For the text-containing cell, return its midpoint in (x, y) coordinate format. 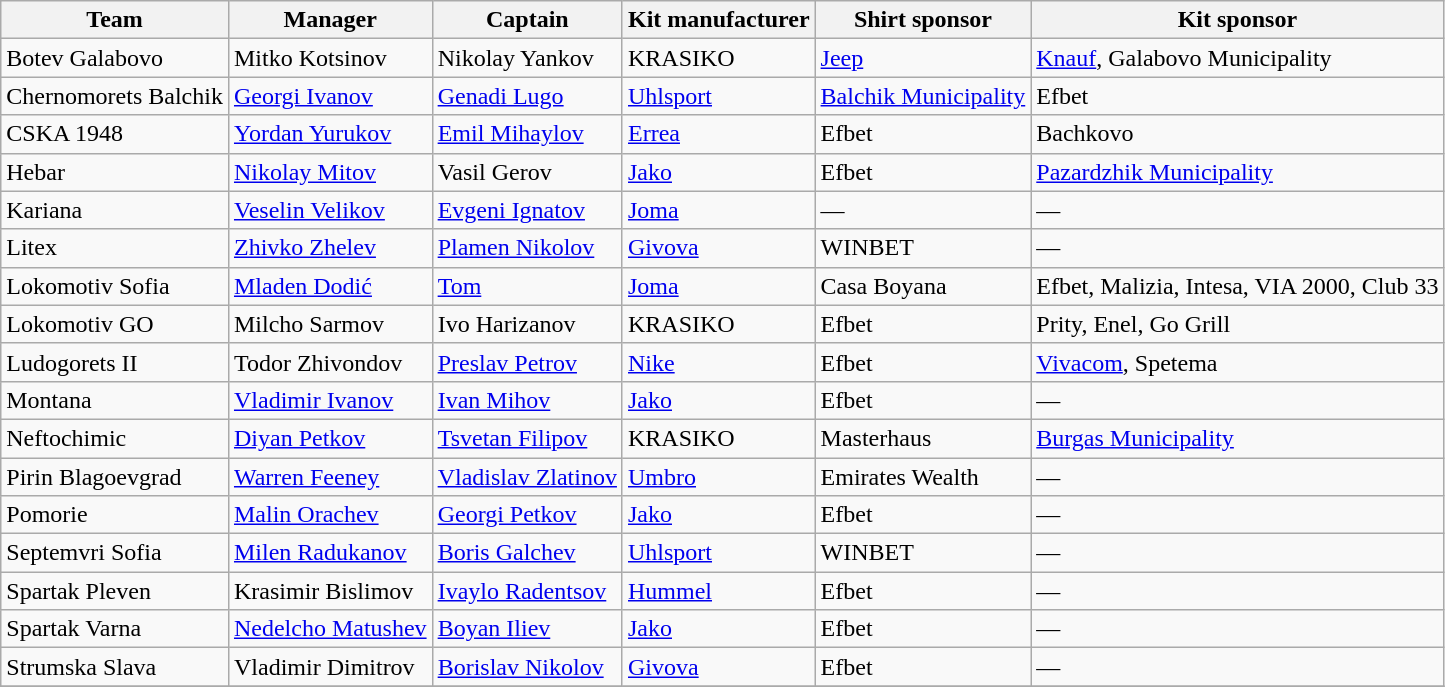
Vasil Gerov (527, 172)
Georgi Ivanov (330, 96)
Tsvetan Filipov (527, 438)
Montana (115, 400)
Vladislav Zlatinov (527, 477)
Boyan Iliev (527, 629)
Ivo Harizanov (527, 324)
Milcho Sarmov (330, 324)
Prity, Enel, Go Grill (1238, 324)
Septemvri Sofia (115, 553)
Shirt sponsor (923, 20)
Efbet, Malizia, Intesa, VIA 2000, Club 33 (1238, 286)
Nedelcho Matushev (330, 629)
Manager (330, 20)
Pomorie (115, 515)
Nikolay Mitov (330, 172)
Hebar (115, 172)
Captain (527, 20)
Georgi Petkov (527, 515)
Knauf, Galabovo Municipality (1238, 58)
Botev Galabovo (115, 58)
Genadi Lugo (527, 96)
Kariana (115, 210)
Yordan Yurukov (330, 134)
Emirates Wealth (923, 477)
Warren Feeney (330, 477)
Tom (527, 286)
Zhivko Zhelev (330, 248)
Diyan Petkov (330, 438)
Litex (115, 248)
Emil Mihaylov (527, 134)
Vladimir Ivanov (330, 400)
Preslav Petrov (527, 362)
Veselin Velikov (330, 210)
Evgeni Ignatov (527, 210)
Balchik Municipality (923, 96)
Malin Orachev (330, 515)
Strumska Slava (115, 667)
Hummel (718, 591)
Masterhaus (923, 438)
Team (115, 20)
Nike (718, 362)
Jeep (923, 58)
Spartak Pleven (115, 591)
Ivan Mihov (527, 400)
Nikolay Yankov (527, 58)
Todor Zhivondov (330, 362)
Ivaylo Radentsov (527, 591)
Lokomotiv Sofia (115, 286)
CSKA 1948 (115, 134)
Vivacom, Spetema (1238, 362)
Kit manufacturer (718, 20)
Bachkovo (1238, 134)
Lokomotiv GO (115, 324)
Neftochimic (115, 438)
Boris Galchev (527, 553)
Casa Boyana (923, 286)
Spartak Varna (115, 629)
Ludogorets II (115, 362)
Umbro (718, 477)
Pirin Blagoevgrad (115, 477)
Chernomorets Balchik (115, 96)
Errea (718, 134)
Mitko Kotsinov (330, 58)
Krasimir Bislimov (330, 591)
Borislav Nikolov (527, 667)
Pazardzhik Municipality (1238, 172)
Burgas Municipality (1238, 438)
Kit sponsor (1238, 20)
Mladen Dodić (330, 286)
Vladimir Dimitrov (330, 667)
Plamen Nikolov (527, 248)
Milen Radukanov (330, 553)
